Pinpoint the cell where the given text exists, returning its [x, y] midpoint coordinate. 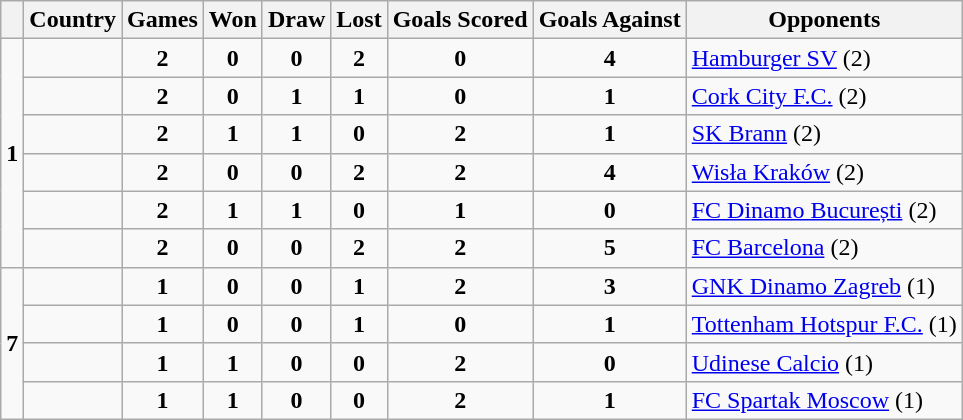
Country [73, 20]
FC Barcelona (2) [824, 248]
Goals Scored [460, 20]
7 [12, 343]
Wisła Kraków (2) [824, 172]
FC Spartak Moscow (1) [824, 400]
3 [610, 286]
GNK Dinamo Zagreb (1) [824, 286]
Opponents [824, 20]
FC Dinamo București (2) [824, 210]
Tottenham Hotspur F.C. (1) [824, 324]
Hamburger SV (2) [824, 58]
Goals Against [610, 20]
Lost [359, 20]
Cork City F.C. (2) [824, 96]
Won [232, 20]
SK Brann (2) [824, 134]
5 [610, 248]
Draw [296, 20]
Udinese Calcio (1) [824, 362]
Games [163, 20]
